Pinpoint the cell where the given text exists, returning its [x, y] midpoint coordinate. 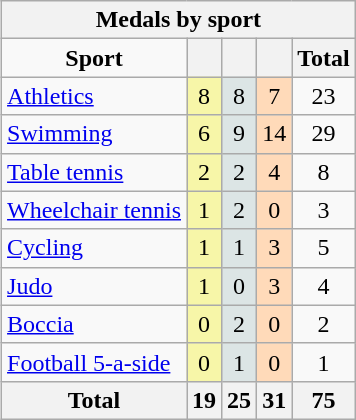
19 [204, 400]
14 [274, 134]
75 [324, 400]
25 [240, 400]
6 [204, 134]
Sport [94, 58]
Judo [94, 286]
Swimming [94, 134]
Cycling [94, 248]
23 [324, 96]
Football 5-a-side [94, 362]
9 [240, 134]
Wheelchair tennis [94, 210]
7 [274, 96]
Athletics [94, 96]
Table tennis [94, 172]
5 [324, 248]
31 [274, 400]
Boccia [94, 324]
29 [324, 134]
Medals by sport [179, 20]
